Return (x, y) of the center of cell containing provided text 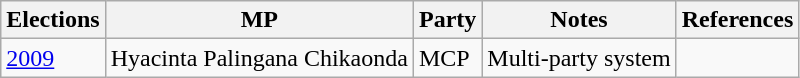
MCP (447, 58)
Hyacinta Palingana Chikaonda (259, 58)
Notes (579, 20)
2009 (53, 58)
Multi-party system (579, 58)
Elections (53, 20)
References (738, 20)
Party (447, 20)
MP (259, 20)
